Return the [X, Y] coordinate for the center point of the cell that contains the specified text.  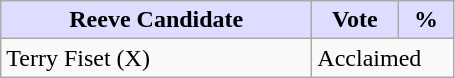
Terry Fiset (X) [156, 58]
% [426, 20]
Reeve Candidate [156, 20]
Acclaimed [383, 58]
Vote [355, 20]
